Capture the cell that displays the provided text and extract its (x, y) central coordinate. 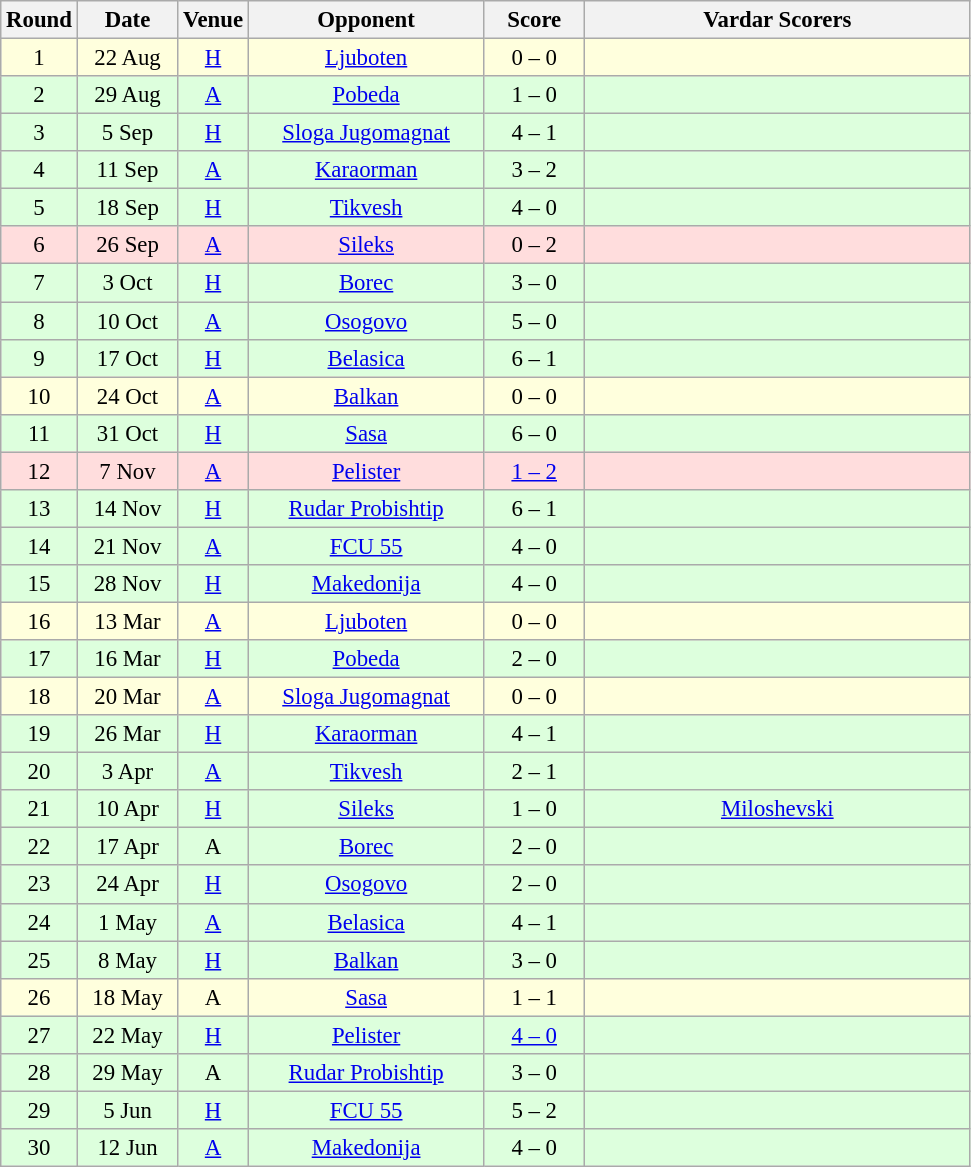
17 (39, 659)
Score (534, 20)
3 (39, 133)
29 Aug (128, 95)
18 May (128, 997)
28 Nov (128, 584)
18 (39, 697)
20 (39, 772)
Vardar Scorers (778, 20)
14 (39, 546)
19 (39, 734)
5 (39, 208)
2 (39, 95)
Round (39, 20)
16 Mar (128, 659)
11 Sep (128, 170)
8 May (128, 960)
28 (39, 1073)
7 Nov (128, 471)
0 – 2 (534, 245)
22 May (128, 1035)
17 Oct (128, 358)
8 (39, 321)
10 Apr (128, 809)
22 (39, 847)
1 – 2 (534, 471)
5 – 0 (534, 321)
1 (39, 58)
23 (39, 885)
3 – 2 (534, 170)
21 Nov (128, 546)
10 Oct (128, 321)
Venue (214, 20)
26 Sep (128, 245)
30 (39, 1148)
26 Mar (128, 734)
22 Aug (128, 58)
29 (39, 1110)
1 May (128, 922)
24 Apr (128, 885)
6 (39, 245)
29 May (128, 1073)
7 (39, 283)
9 (39, 358)
13 (39, 509)
12 (39, 471)
2 – 1 (534, 772)
3 Oct (128, 283)
24 Oct (128, 396)
21 (39, 809)
5 – 2 (534, 1110)
18 Sep (128, 208)
15 (39, 584)
12 Jun (128, 1148)
14 Nov (128, 509)
5 Jun (128, 1110)
1 – 1 (534, 997)
Miloshevski (778, 809)
Opponent (366, 20)
16 (39, 621)
24 (39, 922)
Date (128, 20)
4 (39, 170)
6 – 0 (534, 433)
25 (39, 960)
10 (39, 396)
27 (39, 1035)
20 Mar (128, 697)
5 Sep (128, 133)
31 Oct (128, 433)
11 (39, 433)
26 (39, 997)
3 Apr (128, 772)
13 Mar (128, 621)
17 Apr (128, 847)
